Output the (X, Y) coordinate of the center of the cell containing the given text.  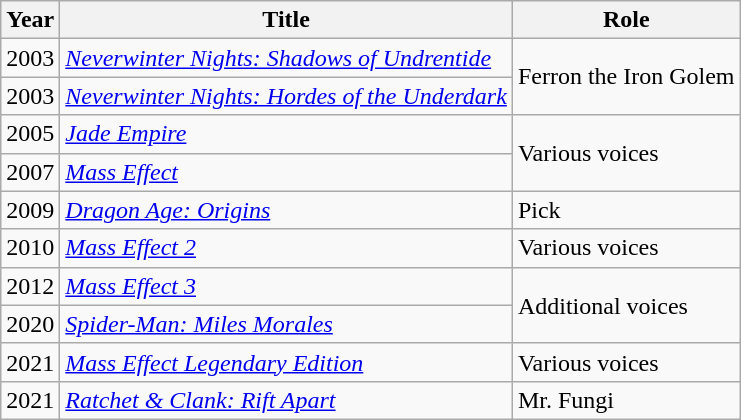
2012 (30, 286)
Neverwinter Nights: Hordes of the Underdark (286, 96)
Neverwinter Nights: Shadows of Undrentide (286, 58)
Title (286, 20)
Dragon Age: Origins (286, 210)
2007 (30, 172)
Ferron the Iron Golem (626, 77)
Additional voices (626, 305)
Mass Effect Legendary Edition (286, 362)
Mass Effect (286, 172)
2005 (30, 134)
2009 (30, 210)
Pick (626, 210)
Jade Empire (286, 134)
Year (30, 20)
Mass Effect 2 (286, 248)
Mr. Fungi (626, 400)
2020 (30, 324)
2010 (30, 248)
Ratchet & Clank: Rift Apart (286, 400)
Role (626, 20)
Mass Effect 3 (286, 286)
Spider-Man: Miles Morales (286, 324)
